Capture the cell that displays the provided text and extract its [x, y] central coordinate. 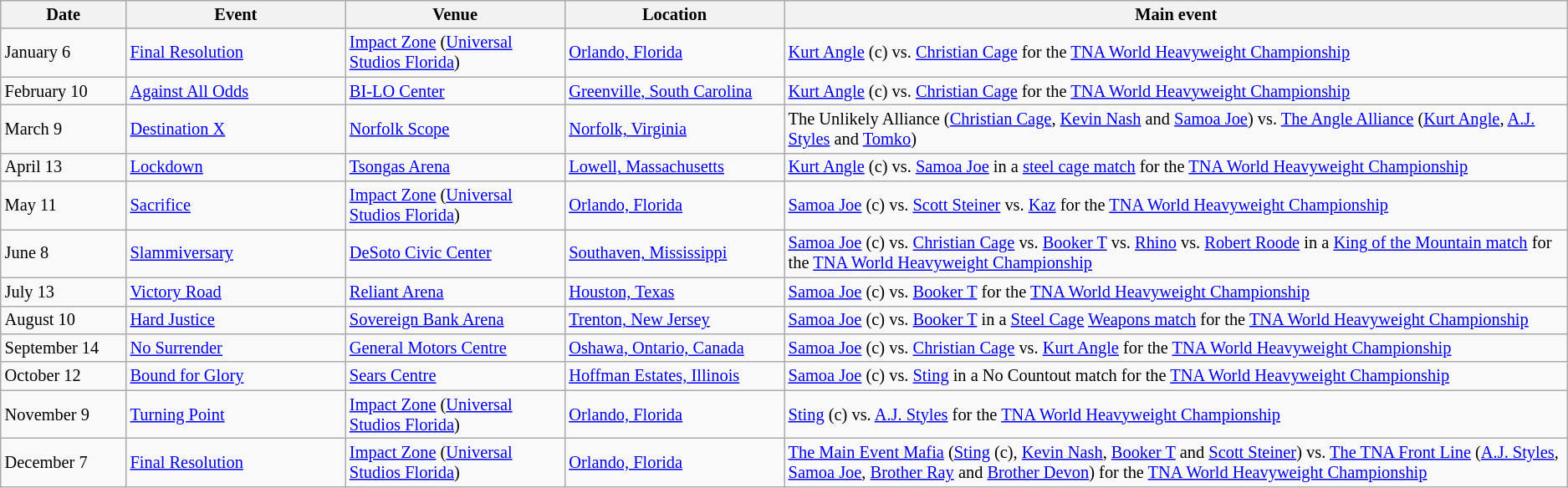
Southaven, Mississippi [674, 253]
April 13 [64, 167]
Sears Centre [455, 376]
Slammiversary [236, 253]
Lowell, Massachusetts [674, 167]
Turning Point [236, 414]
December 7 [64, 462]
Samoa Joe (c) vs. Christian Cage vs. Kurt Angle for the TNA World Heavyweight Championship [1176, 348]
Date [64, 14]
July 13 [64, 292]
Main event [1176, 14]
BI-LO Center [455, 91]
Destination X [236, 129]
Norfolk, Virginia [674, 129]
Kurt Angle (c) vs. Samoa Joe in a steel cage match for the TNA World Heavyweight Championship [1176, 167]
January 6 [64, 53]
Lockdown [236, 167]
Sacrifice [236, 206]
The Unlikely Alliance (Christian Cage, Kevin Nash and Samoa Joe) vs. The Angle Alliance (Kurt Angle, A.J. Styles and Tomko) [1176, 129]
Hard Justice [236, 320]
Sting (c) vs. A.J. Styles for the TNA World Heavyweight Championship [1176, 414]
Bound for Glory [236, 376]
Greenville, South Carolina [674, 91]
Reliant Arena [455, 292]
June 8 [64, 253]
Location [674, 14]
Against All Odds [236, 91]
Hoffman Estates, Illinois [674, 376]
November 9 [64, 414]
Oshawa, Ontario, Canada [674, 348]
No Surrender [236, 348]
Venue [455, 14]
Samoa Joe (c) vs. Christian Cage vs. Booker T vs. Rhino vs. Robert Roode in a King of the Mountain match for the TNA World Heavyweight Championship [1176, 253]
May 11 [64, 206]
DeSoto Civic Center [455, 253]
September 14 [64, 348]
March 9 [64, 129]
Sovereign Bank Arena [455, 320]
Samoa Joe (c) vs. Scott Steiner vs. Kaz for the TNA World Heavyweight Championship [1176, 206]
Event [236, 14]
Norfolk Scope [455, 129]
Samoa Joe (c) vs. Sting in a No Countout match for the TNA World Heavyweight Championship [1176, 376]
Tsongas Arena [455, 167]
February 10 [64, 91]
Trenton, New Jersey [674, 320]
General Motors Centre [455, 348]
Samoa Joe (c) vs. Booker T in a Steel Cage Weapons match for the TNA World Heavyweight Championship [1176, 320]
October 12 [64, 376]
Samoa Joe (c) vs. Booker T for the TNA World Heavyweight Championship [1176, 292]
August 10 [64, 320]
Victory Road [236, 292]
Houston, Texas [674, 292]
